Capture the cell that displays the provided text and extract its (x, y) central coordinate. 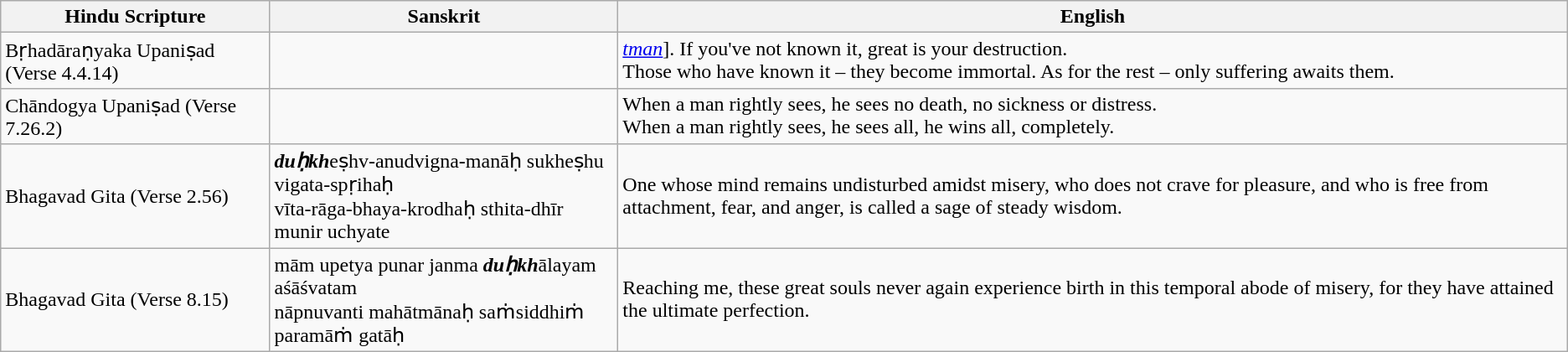
Chāndogya Upaniṣad (Verse 7.26.2) (136, 116)
Bhagavad Gita (Verse 8.15) (136, 300)
When a man rightly sees, he sees no death, no sickness or distress.When a man rightly sees, he sees all, he wins all, completely. (1092, 116)
Sanskrit (444, 17)
Bṛhadāraṇyaka Upaniṣad (Verse 4.4.14) (136, 60)
Hindu Scripture (136, 17)
Reaching me, these great souls never again experience birth in this temporal abode of misery, for they have attained the ultimate perfection. (1092, 300)
duḥkheṣhv-anudvigna-manāḥ sukheṣhu vigata-spṛihaḥvīta-rāga-bhaya-krodhaḥ sthita-dhīr munir uchyate (444, 196)
mām upetya punar janma duḥkhālayam aśāśvatamnāpnuvanti mahātmānaḥ saṁsiddhiṁ paramāṁ gatāḥ (444, 300)
Bhagavad Gita (Verse 2.56) (136, 196)
English (1092, 17)
